Capture the cell that displays the provided text and extract its (X, Y) central coordinate. 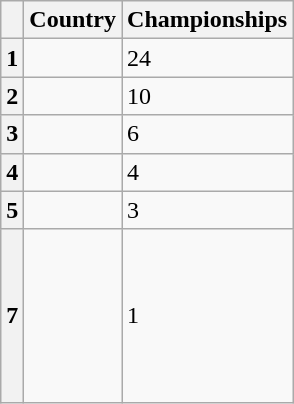
7 (12, 316)
6 (208, 134)
10 (208, 96)
Country (73, 20)
5 (12, 210)
Championships (208, 20)
2 (12, 96)
24 (208, 58)
